Return the (x, y) coordinate for the center point of the cell that contains the specified text.  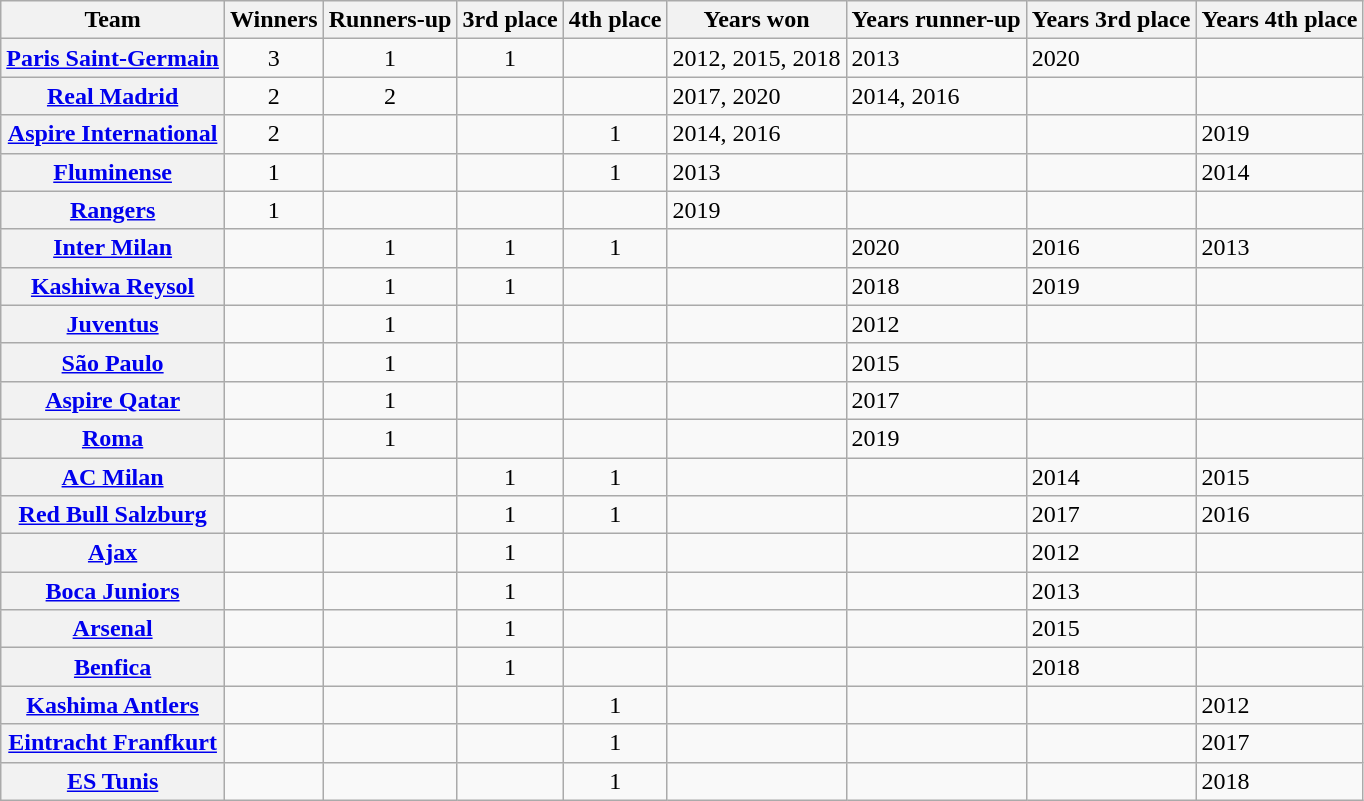
Roma (113, 438)
Kashima Antlers (113, 705)
Years runner-up (936, 20)
2017, 2020 (756, 96)
3 (274, 58)
Fluminense (113, 172)
Boca Juniors (113, 591)
ES Tunis (113, 781)
AC Milan (113, 477)
Winners (274, 20)
3rd place (510, 20)
Red Bull Salzburg (113, 515)
Inter Milan (113, 248)
Arsenal (113, 629)
Benfica (113, 667)
Years won (756, 20)
Years 3rd place (1111, 20)
Runners-up (390, 20)
Paris Saint-Germain (113, 58)
4th place (615, 20)
Eintracht Franfkurt (113, 743)
Juventus (113, 324)
Aspire International (113, 134)
Ajax (113, 553)
Team (113, 20)
2012, 2015, 2018 (756, 58)
Real Madrid (113, 96)
Aspire Qatar (113, 400)
São Paulo (113, 362)
Rangers (113, 210)
Years 4th place (1280, 20)
Kashiwa Reysol (113, 286)
